Return the (x, y) coordinate for the center point of the cell that contains the specified text.  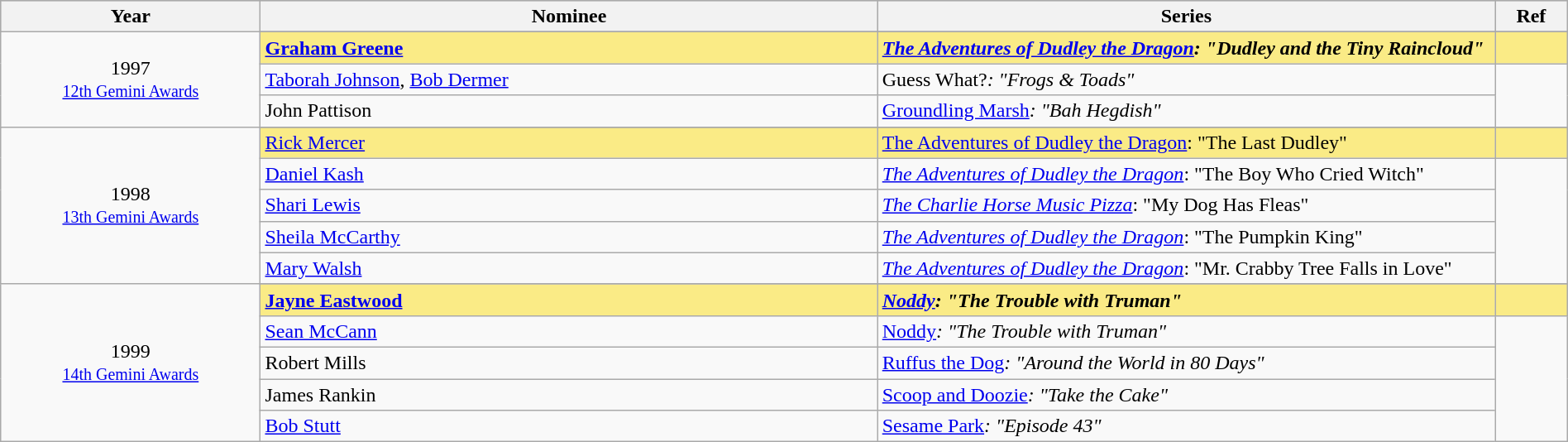
Year (131, 17)
Bob Stutt (569, 426)
Series (1186, 17)
Robert Mills (569, 363)
The Adventures of Dudley the Dragon: "The Last Dudley" (1186, 142)
Sesame Park: "Episode 43" (1186, 426)
Daniel Kash (569, 174)
The Charlie Horse Music Pizza: "My Dog Has Fleas" (1186, 205)
The Adventures of Dudley the Dragon: "The Boy Who Cried Witch" (1186, 174)
Scoop and Doozie: "Take the Cake" (1186, 395)
Guess What?: "Frogs & Toads" (1186, 79)
Ref (1532, 17)
1998 13th Gemini Awards (131, 205)
Sean McCann (569, 331)
Nominee (569, 17)
Jayne Eastwood (569, 300)
Taborah Johnson, Bob Dermer (569, 79)
The Adventures of Dudley the Dragon: "Mr. Crabby Tree Falls in Love" (1186, 268)
Mary Walsh (569, 268)
The Adventures of Dudley the Dragon: "The Pumpkin King" (1186, 237)
Groundling Marsh: "Bah Hegdish" (1186, 111)
John Pattison (569, 111)
Shari Lewis (569, 205)
Graham Greene (569, 48)
Ruffus the Dog: "Around the World in 80 Days" (1186, 363)
The Adventures of Dudley the Dragon: "Dudley and the Tiny Raincloud" (1186, 48)
James Rankin (569, 395)
1997 12th Gemini Awards (131, 79)
Sheila McCarthy (569, 237)
1999 14th Gemini Awards (131, 363)
Rick Mercer (569, 142)
